Search for the cell housing the specified text and yield its [x, y] center coordinate. 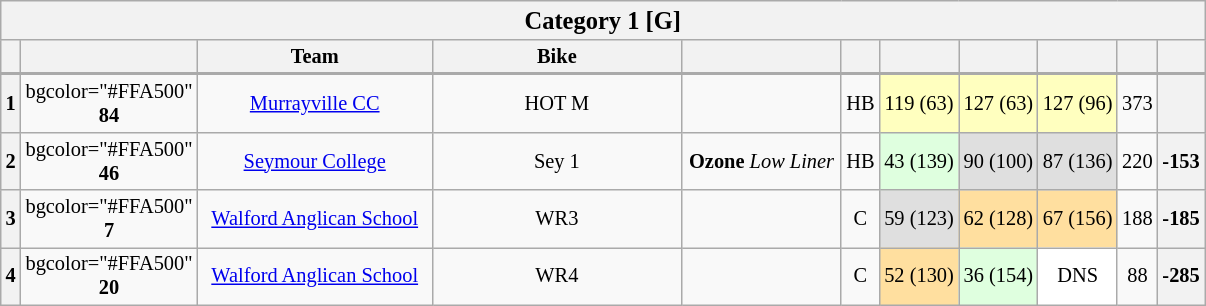
Category 1 [G] [603, 20]
220 [1137, 161]
-185 [1182, 219]
WR3 [557, 219]
3 [11, 219]
36 (154) [998, 276]
Team [314, 57]
1 [11, 103]
119 (63) [918, 103]
90 (100) [998, 161]
HOT M [557, 103]
188 [1137, 219]
-153 [1182, 161]
bgcolor="#FFA500" 84 [110, 103]
67 (156) [1078, 219]
4 [11, 276]
bgcolor="#FFA500" 46 [110, 161]
DNS [1078, 276]
127 (63) [998, 103]
373 [1137, 103]
88 [1137, 276]
Ozone Low Liner [762, 161]
43 (139) [918, 161]
Bike [557, 57]
52 (130) [918, 276]
-285 [1182, 276]
2 [11, 161]
Sey 1 [557, 161]
WR4 [557, 276]
127 (96) [1078, 103]
87 (136) [1078, 161]
Murrayville CC [314, 103]
bgcolor="#FFA500" 20 [110, 276]
59 (123) [918, 219]
62 (128) [998, 219]
bgcolor="#FFA500" 7 [110, 219]
Seymour College [314, 161]
